Find where the given text appears and provide that cell's center as (x, y) coordinate. 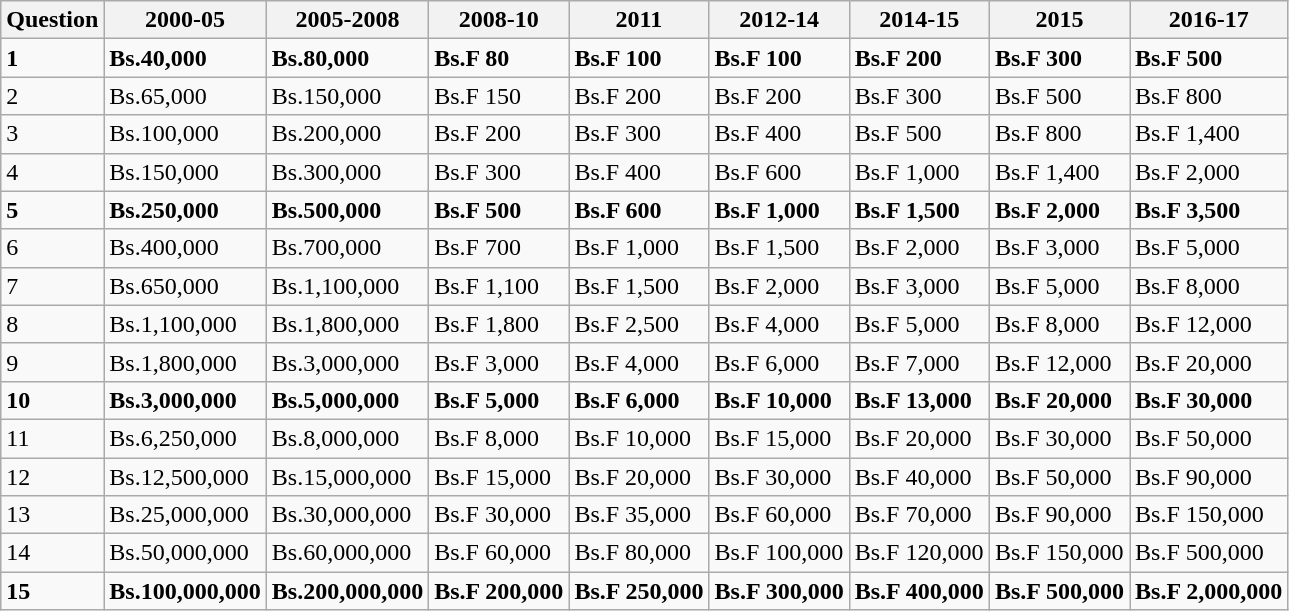
Bs.F 35,000 (639, 515)
Bs.F 1,100 (499, 286)
Bs.F 200,000 (499, 591)
15 (52, 591)
Bs.6,250,000 (185, 438)
Bs.F 70,000 (919, 515)
2 (52, 96)
9 (52, 362)
2000-05 (185, 20)
2016-17 (1209, 20)
Bs.40,000 (185, 58)
2011 (639, 20)
Bs.400,000 (185, 248)
Bs.25,000,000 (185, 515)
Bs.700,000 (347, 248)
13 (52, 515)
Bs.250,000 (185, 210)
2012-14 (779, 20)
Bs.F 40,000 (919, 477)
11 (52, 438)
Bs.F 13,000 (919, 400)
7 (52, 286)
Bs.F 150 (499, 96)
Bs.F 100,000 (779, 553)
4 (52, 172)
Bs.500,000 (347, 210)
Bs.12,500,000 (185, 477)
Bs.F 300,000 (779, 591)
1 (52, 58)
2014-15 (919, 20)
Bs.80,000 (347, 58)
Bs.F 2,500 (639, 324)
8 (52, 324)
Bs.200,000,000 (347, 591)
Bs.F 80,000 (639, 553)
Bs.50,000,000 (185, 553)
3 (52, 134)
Bs.F 120,000 (919, 553)
Bs.200,000 (347, 134)
12 (52, 477)
Bs.8,000,000 (347, 438)
5 (52, 210)
Bs.30,000,000 (347, 515)
Bs.F 2,000,000 (1209, 591)
Bs.65,000 (185, 96)
Bs.F 400,000 (919, 591)
Bs.5,000,000 (347, 400)
Bs.60,000,000 (347, 553)
Bs.F 250,000 (639, 591)
10 (52, 400)
2008-10 (499, 20)
Bs.100,000,000 (185, 591)
Bs.F 700 (499, 248)
Bs.15,000,000 (347, 477)
Bs.300,000 (347, 172)
Bs.F 80 (499, 58)
2015 (1059, 20)
Bs.F 1,800 (499, 324)
Bs.F 7,000 (919, 362)
14 (52, 553)
Bs.F 3,500 (1209, 210)
Bs.100,000 (185, 134)
6 (52, 248)
Question (52, 20)
2005-2008 (347, 20)
Bs.650,000 (185, 286)
